Locate the cell with the specified text and output its [X, Y] center coordinate. 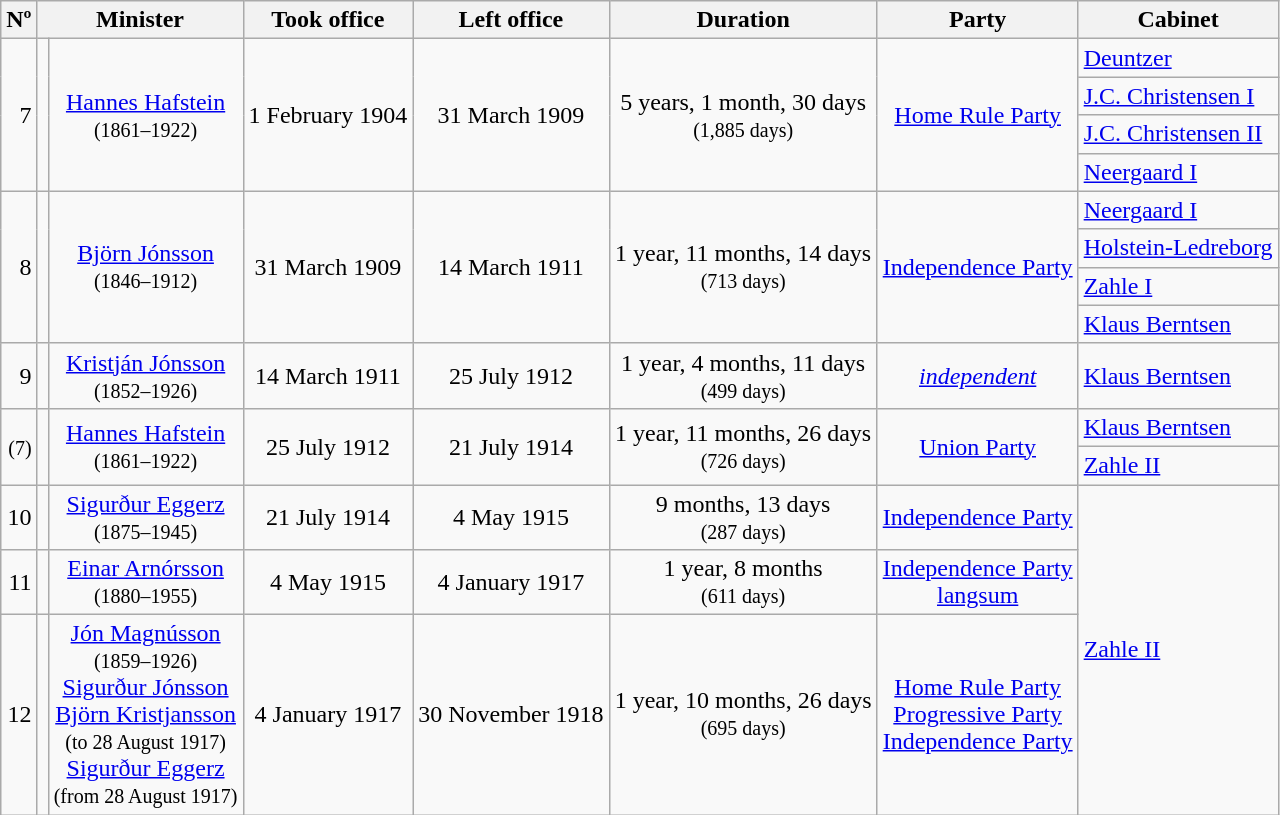
Took office [328, 20]
1 year, 10 months, 26 days(695 days) [743, 715]
Home Rule Party [978, 115]
1 year, 11 months, 26 days(726 days) [743, 446]
11 [19, 582]
Independence Partylangsum [978, 582]
(7) [19, 446]
Cabinet [1178, 20]
Left office [511, 20]
9 months, 13 days(287 days) [743, 516]
12 [19, 715]
1 year, 11 months, 14 days(713 days) [743, 267]
Nº [19, 20]
Jón Magnússon(1859–1926)Sigurður JónssonBjörn Kristjansson(to 28 August 1917)Sigurður Eggerz(from 28 August 1917) [146, 715]
10 [19, 516]
Zahle I [1178, 286]
Union Party [978, 446]
5 years, 1 month, 30 days(1,885 days) [743, 115]
1 year, 4 months, 11 days(499 days) [743, 376]
7 [19, 115]
J.C. Christensen I [1178, 96]
J.C. Christensen II [1178, 134]
Einar Arnórsson(1880–1955) [146, 582]
Minister [140, 20]
independent [978, 376]
30 November 1918 [511, 715]
8 [19, 267]
Duration [743, 20]
Deuntzer [1178, 58]
1 February 1904 [328, 115]
Kristján Jónsson(1852–1926) [146, 376]
Björn Jónsson(1846–1912) [146, 267]
1 year, 8 months(611 days) [743, 582]
Home Rule PartyProgressive PartyIndependence Party [978, 715]
9 [19, 376]
Holstein-Ledreborg [1178, 248]
Party [978, 20]
Sigurður Eggerz(1875–1945) [146, 516]
